Scan for the cell matching the given text and deliver its [x, y] coordinate at center. 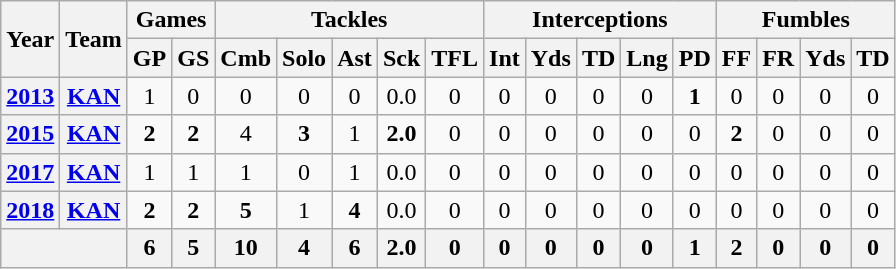
2013 [30, 96]
Cmb [246, 58]
3 [304, 134]
Fumbles [806, 20]
GP [149, 58]
Lng [647, 58]
Year [30, 39]
2017 [30, 172]
Sck [401, 58]
2018 [30, 210]
Interceptions [600, 20]
Int [505, 58]
GS [194, 58]
2015 [30, 134]
FR [778, 58]
Solo [304, 58]
Tackles [350, 20]
Team [94, 39]
TFL [455, 58]
PD [694, 58]
Ast [355, 58]
10 [246, 248]
Games [170, 20]
FF [736, 58]
